Output the (x, y) coordinate of the center of the cell containing the given text.  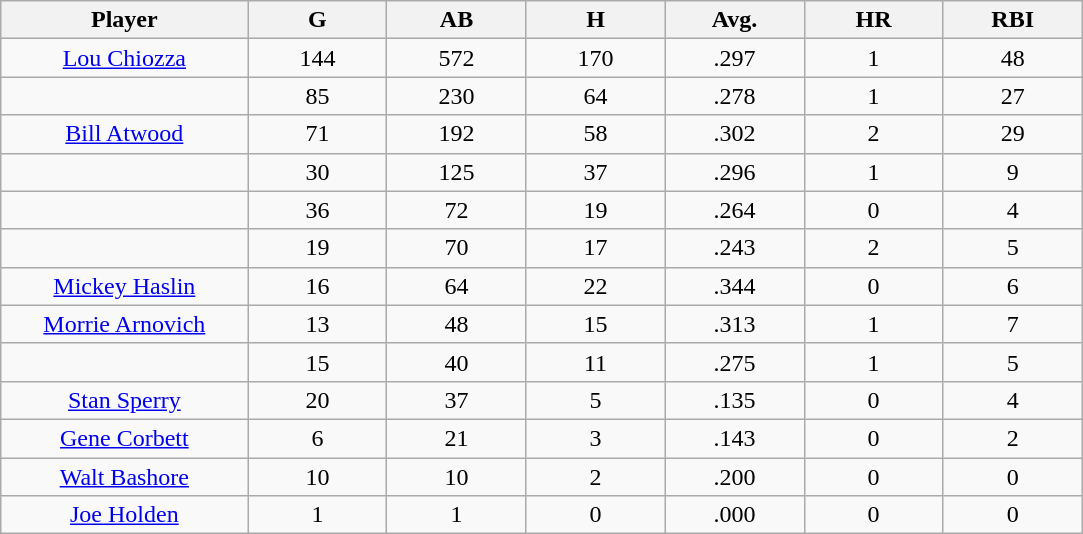
Gene Corbett (124, 438)
192 (456, 134)
.297 (734, 58)
71 (318, 134)
.302 (734, 134)
.278 (734, 96)
Lou Chiozza (124, 58)
58 (596, 134)
70 (456, 248)
HR (874, 20)
27 (1012, 96)
Walt Bashore (124, 477)
17 (596, 248)
.243 (734, 248)
.313 (734, 324)
30 (318, 172)
16 (318, 286)
Stan Sperry (124, 400)
125 (456, 172)
H (596, 20)
G (318, 20)
.275 (734, 362)
85 (318, 96)
Joe Holden (124, 515)
572 (456, 58)
Morrie Arnovich (124, 324)
21 (456, 438)
.143 (734, 438)
36 (318, 210)
72 (456, 210)
20 (318, 400)
170 (596, 58)
40 (456, 362)
Bill Atwood (124, 134)
7 (1012, 324)
.000 (734, 515)
Mickey Haslin (124, 286)
22 (596, 286)
29 (1012, 134)
RBI (1012, 20)
.264 (734, 210)
13 (318, 324)
144 (318, 58)
3 (596, 438)
Player (124, 20)
.200 (734, 477)
11 (596, 362)
.296 (734, 172)
.344 (734, 286)
Avg. (734, 20)
230 (456, 96)
.135 (734, 400)
AB (456, 20)
9 (1012, 172)
